Detect which cell encompasses the target text, then output its [X, Y] center coordinate. 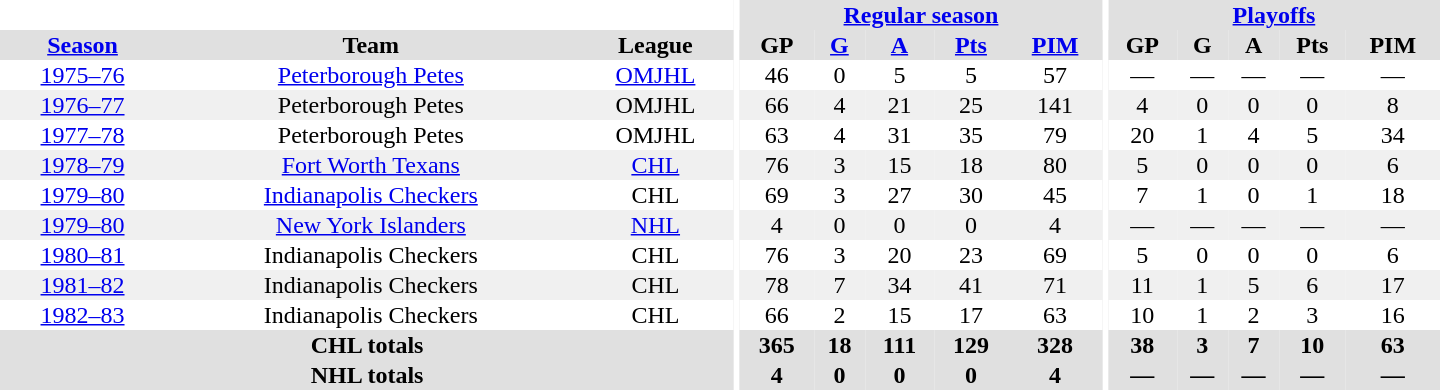
25 [971, 105]
129 [971, 345]
23 [971, 255]
80 [1055, 165]
46 [777, 75]
141 [1055, 105]
Team [371, 45]
CHL totals [367, 345]
1977–78 [82, 135]
31 [900, 135]
8 [1393, 105]
Fort Worth Texans [371, 165]
1976–77 [82, 105]
1982–83 [82, 315]
78 [777, 285]
21 [900, 105]
1981–82 [82, 285]
71 [1055, 285]
Regular season [921, 15]
New York Islanders [371, 225]
45 [1055, 195]
111 [900, 345]
1978–79 [82, 165]
NHL [656, 225]
57 [1055, 75]
11 [1142, 285]
79 [1055, 135]
328 [1055, 345]
38 [1142, 345]
Season [82, 45]
35 [971, 135]
16 [1393, 315]
41 [971, 285]
365 [777, 345]
1980–81 [82, 255]
30 [971, 195]
League [656, 45]
NHL totals [367, 375]
27 [900, 195]
Playoffs [1274, 15]
1975–76 [82, 75]
